Search for the cell housing the specified text and yield its (X, Y) center coordinate. 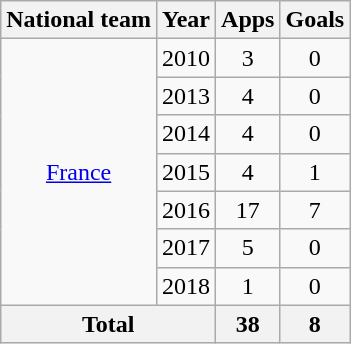
2014 (186, 134)
Year (186, 20)
2010 (186, 58)
38 (248, 324)
Total (108, 324)
2017 (186, 248)
8 (315, 324)
Apps (248, 20)
17 (248, 210)
Goals (315, 20)
2015 (186, 172)
National team (79, 20)
3 (248, 58)
5 (248, 248)
2013 (186, 96)
2018 (186, 286)
7 (315, 210)
2016 (186, 210)
France (79, 172)
